Pinpoint the cell where the given text exists, returning its [x, y] midpoint coordinate. 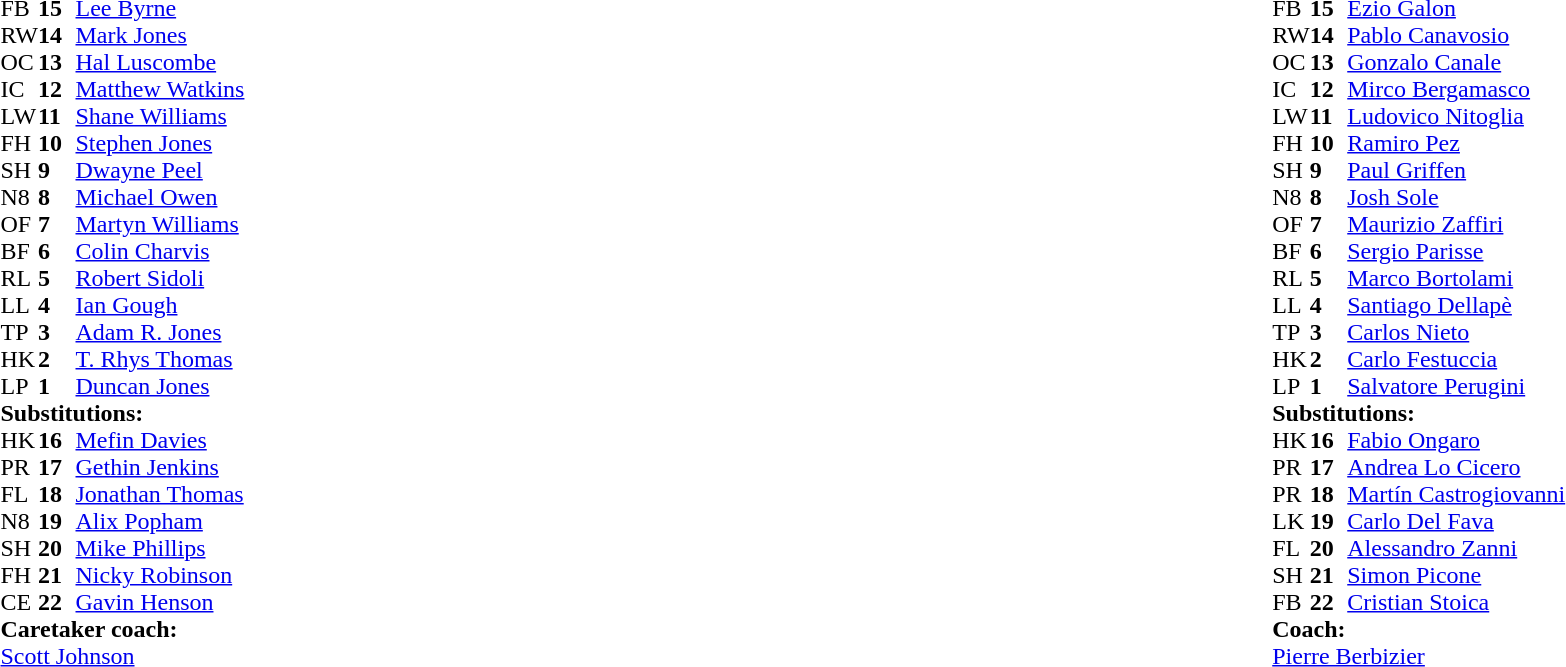
Nicky Robinson [160, 576]
Alix Popham [160, 522]
Santiago Dellapè [1456, 306]
Coach: [1418, 630]
Adam R. Jones [160, 332]
Fabio Ongaro [1456, 440]
Michael Owen [160, 198]
Mefin Davies [160, 440]
Gavin Henson [160, 602]
Mark Jones [160, 36]
Gethin Jenkins [160, 468]
Marco Bortolami [1456, 278]
Martín Castrogiovanni [1456, 494]
Martyn Williams [160, 224]
Alessandro Zanni [1456, 548]
Robert Sidoli [160, 278]
LK [1291, 522]
Matthew Watkins [160, 90]
FB [1291, 602]
Paul Griffen [1456, 170]
Dwayne Peel [160, 170]
Simon Picone [1456, 576]
Andrea Lo Cicero [1456, 468]
Shane Williams [160, 116]
Carlos Nieto [1456, 332]
Ramiro Pez [1456, 144]
Carlo Del Fava [1456, 522]
Caretaker coach: [122, 630]
Salvatore Perugini [1456, 386]
Sergio Parisse [1456, 252]
Ian Gough [160, 306]
Gonzalo Canale [1456, 62]
Mirco Bergamasco [1456, 90]
Josh Sole [1456, 198]
Hal Luscombe [160, 62]
Cristian Stoica [1456, 602]
Duncan Jones [160, 386]
Colin Charvis [160, 252]
Ludovico Nitoglia [1456, 116]
Stephen Jones [160, 144]
Carlo Festuccia [1456, 360]
Pablo Canavosio [1456, 36]
CE [19, 602]
Jonathan Thomas [160, 494]
Maurizio Zaffiri [1456, 224]
Mike Phillips [160, 548]
T. Rhys Thomas [160, 360]
